Detect which cell encompasses the target text, then output its (X, Y) center coordinate. 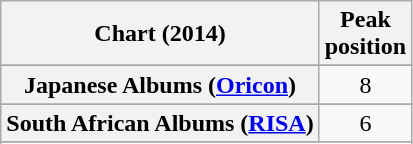
Japanese Albums (Oricon) (160, 85)
Chart (2014) (160, 34)
Peakposition (365, 34)
South African Albums (RISA) (160, 123)
8 (365, 85)
6 (365, 123)
